For the text-containing cell, return its midpoint in (x, y) coordinate format. 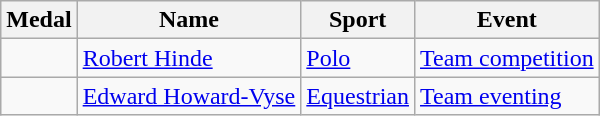
Polo (358, 58)
Team competition (506, 58)
Name (189, 20)
Sport (358, 20)
Medal (39, 20)
Equestrian (358, 96)
Edward Howard-Vyse (189, 96)
Robert Hinde (189, 58)
Event (506, 20)
Team eventing (506, 96)
